Output the (X, Y) coordinate of the center of the cell containing the given text.  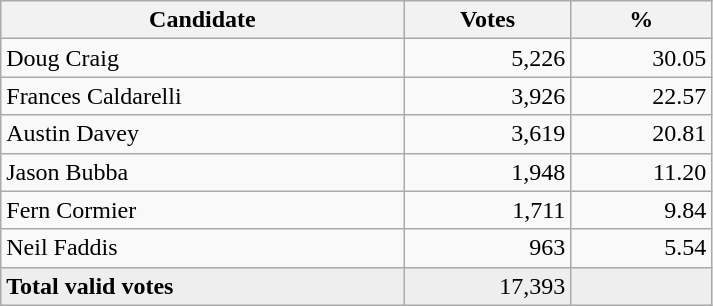
% (642, 20)
Neil Faddis (202, 248)
30.05 (642, 58)
963 (488, 248)
3,619 (488, 134)
5.54 (642, 248)
9.84 (642, 210)
Frances Caldarelli (202, 96)
Austin Davey (202, 134)
5,226 (488, 58)
11.20 (642, 172)
17,393 (488, 286)
Total valid votes (202, 286)
Jason Bubba (202, 172)
20.81 (642, 134)
1,948 (488, 172)
3,926 (488, 96)
22.57 (642, 96)
Candidate (202, 20)
Doug Craig (202, 58)
1,711 (488, 210)
Votes (488, 20)
Fern Cormier (202, 210)
